Provide the [X, Y] coordinate of the cell's center where the given text is located.  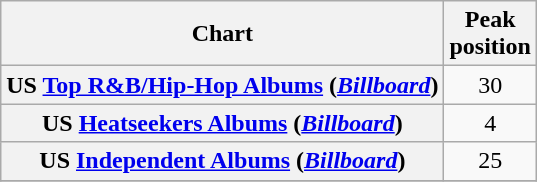
Peakposition [490, 34]
US Heatseekers Albums (Billboard) [222, 123]
Chart [222, 34]
US Top R&B/Hip-Hop Albums (Billboard) [222, 85]
25 [490, 161]
US Independent Albums (Billboard) [222, 161]
30 [490, 85]
4 [490, 123]
